Output the [X, Y] coordinate of the center of the cell containing the given text.  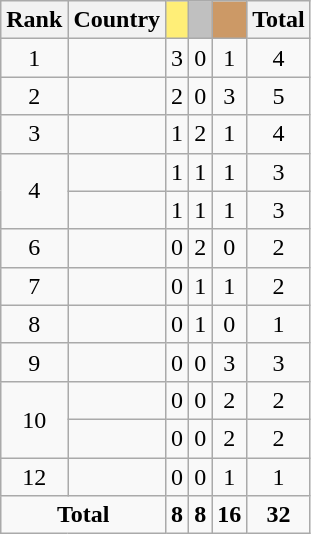
Rank [34, 20]
Country [117, 20]
7 [34, 286]
5 [279, 96]
16 [230, 515]
12 [34, 477]
6 [34, 248]
9 [34, 362]
32 [279, 515]
10 [34, 419]
